Identify which cell holds the provided text, then report its (X, Y) central coordinate. 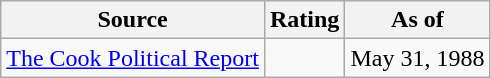
May 31, 1988 (418, 58)
As of (418, 20)
Source (133, 20)
The Cook Political Report (133, 58)
Rating (304, 20)
